For the text-containing cell, return its midpoint in [x, y] coordinate format. 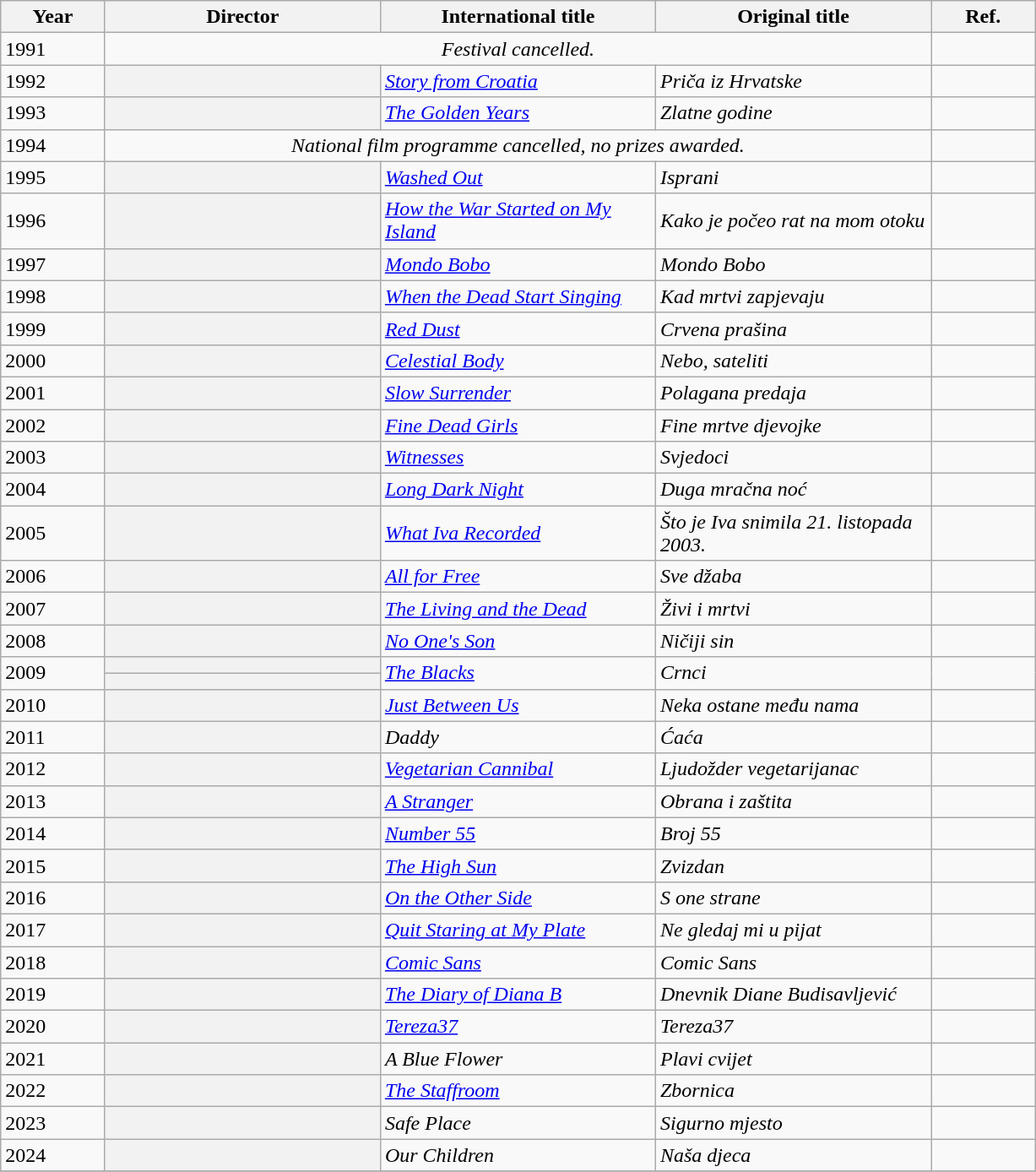
On the Other Side [518, 898]
A Blue Flower [518, 1059]
1995 [53, 177]
Celestial Body [518, 361]
2000 [53, 361]
Sve džaba [793, 577]
Obrana i zaštita [793, 801]
The Blacks [518, 673]
Ničiji sin [793, 641]
2002 [53, 425]
Washed Out [518, 177]
2020 [53, 1027]
Broj 55 [793, 833]
Naša djeca [793, 1155]
2023 [53, 1123]
Nebo, sateliti [793, 361]
Dnevnik Diane Budisavljević [793, 995]
2005 [53, 534]
Što je Iva snimila 21. listopada 2003. [793, 534]
No One's Son [518, 641]
Year [53, 17]
Svjedoci [793, 458]
Safe Place [518, 1123]
1992 [53, 81]
What Iva Recorded [518, 534]
2022 [53, 1091]
2018 [53, 962]
2003 [53, 458]
All for Free [518, 577]
The Golden Years [518, 113]
Festival cancelled. [518, 49]
Duga mračna noć [793, 490]
Slow Surrender [518, 393]
Vegetarian Cannibal [518, 769]
Number 55 [518, 833]
Just Between Us [518, 705]
The Living and the Dead [518, 609]
2013 [53, 801]
2004 [53, 490]
2006 [53, 577]
2019 [53, 995]
2016 [53, 898]
2014 [53, 833]
National film programme cancelled, no prizes awarded. [518, 145]
Ne gledaj mi u pijat [793, 930]
Živi i mrtvi [793, 609]
Polagana predaja [793, 393]
Story from Croatia [518, 81]
Kako je počeo rat na mom otoku [793, 221]
How the War Started on My Island [518, 221]
Fine Dead Girls [518, 425]
Crvena prašina [793, 328]
Plavi cvijet [793, 1059]
2015 [53, 865]
Ref. [983, 17]
Isprani [793, 177]
Sigurno mjesto [793, 1123]
Ćaća [793, 737]
2009 [53, 673]
Our Children [518, 1155]
2008 [53, 641]
1997 [53, 264]
Zbornica [793, 1091]
Priča iz Hrvatske [793, 81]
1991 [53, 49]
Long Dark Night [518, 490]
Ljudožder vegetarijanac [793, 769]
When the Dead Start Singing [518, 296]
Director [242, 17]
1994 [53, 145]
1998 [53, 296]
Original title [793, 17]
2021 [53, 1059]
S one strane [793, 898]
Crnci [793, 673]
Red Dust [518, 328]
Zlatne godine [793, 113]
The Staffroom [518, 1091]
2024 [53, 1155]
1999 [53, 328]
2010 [53, 705]
Daddy [518, 737]
2001 [53, 393]
A Stranger [518, 801]
International title [518, 17]
Zvizdan [793, 865]
1996 [53, 221]
2011 [53, 737]
2017 [53, 930]
Neka ostane među nama [793, 705]
Fine mrtve djevojke [793, 425]
The High Sun [518, 865]
Witnesses [518, 458]
Kad mrtvi zapjevaju [793, 296]
2012 [53, 769]
2007 [53, 609]
1993 [53, 113]
The Diary of Diana B [518, 995]
Quit Staring at My Plate [518, 930]
